Identify which cell holds the provided text, then report its [X, Y] central coordinate. 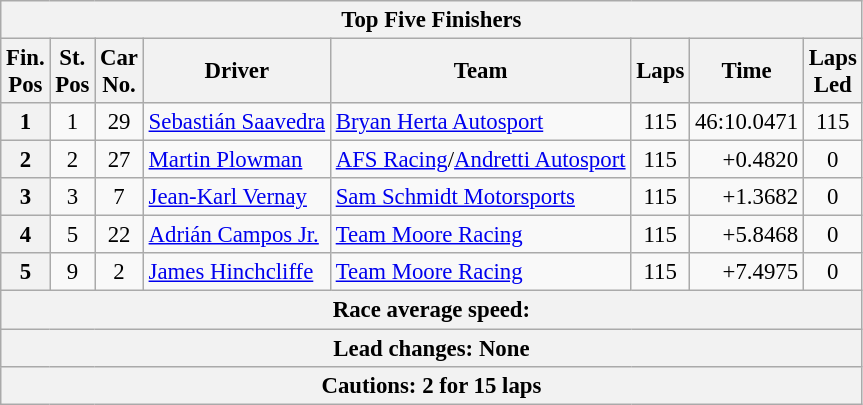
Jean-Karl Vernay [236, 197]
Sebastián Saavedra [236, 122]
9 [72, 273]
27 [120, 160]
7 [120, 197]
Adrián Campos Jr. [236, 235]
Martin Plowman [236, 160]
Time [747, 72]
4 [26, 235]
Top Five Finishers [432, 20]
AFS Racing/Andretti Autosport [480, 160]
Team [480, 72]
Race average speed: [432, 310]
James Hinchcliffe [236, 273]
Fin.Pos [26, 72]
+5.8468 [747, 235]
+1.3682 [747, 197]
46:10.0471 [747, 122]
Sam Schmidt Motorsports [480, 197]
22 [120, 235]
Bryan Herta Autosport [480, 122]
+0.4820 [747, 160]
Laps [660, 72]
Driver [236, 72]
Cautions: 2 for 15 laps [432, 385]
St.Pos [72, 72]
CarNo. [120, 72]
29 [120, 122]
Lead changes: None [432, 348]
LapsLed [832, 72]
+7.4975 [747, 273]
